Find where the given text appears and provide that cell's center as (x, y) coordinate. 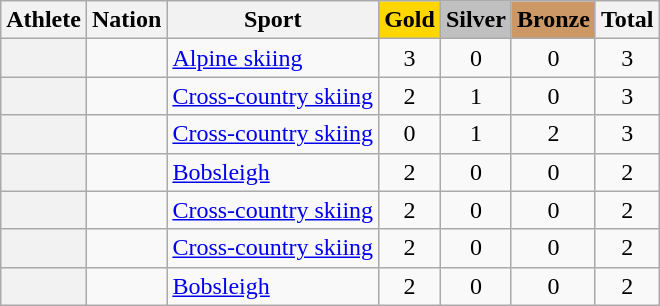
Sport (273, 20)
Gold (410, 20)
Nation (126, 20)
Athlete (44, 20)
Alpine skiing (273, 58)
Silver (476, 20)
Bronze (553, 20)
Total (627, 20)
